Pinpoint the cell where the given text exists, returning its [X, Y] midpoint coordinate. 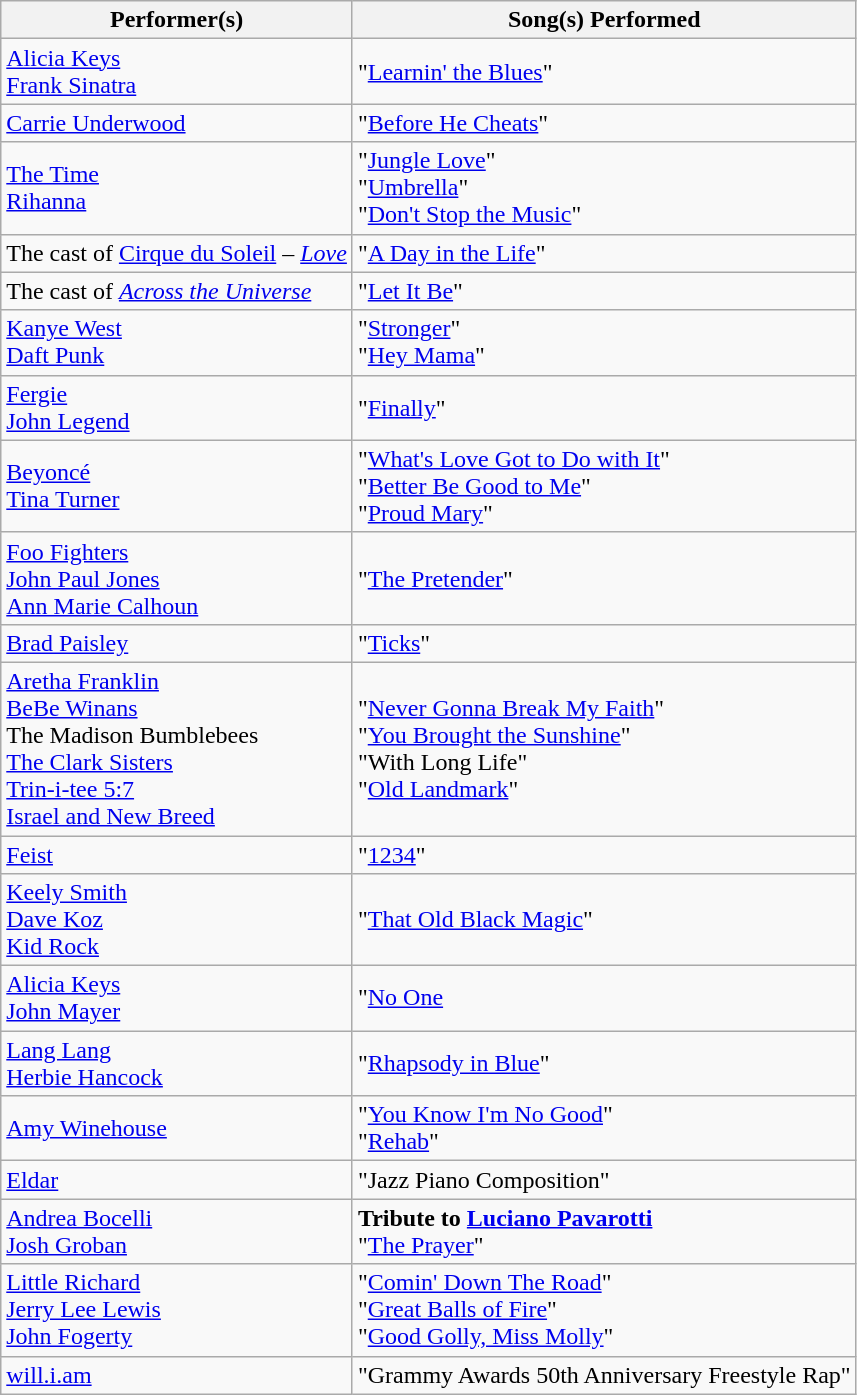
FergieJohn Legend [177, 408]
"A Day in the Life" [604, 253]
Alicia KeysJohn Mayer [177, 998]
Amy Winehouse [177, 1128]
"Jazz Piano Composition" [604, 1180]
Eldar [177, 1180]
Song(s) Performed [604, 20]
Lang LangHerbie Hancock [177, 1064]
Little RichardJerry Lee LewisJohn Fogerty [177, 1310]
The cast of Across the Universe [177, 291]
"What's Love Got to Do with It""Better Be Good to Me""Proud Mary" [604, 486]
"You Know I'm No Good""Rehab" [604, 1128]
"Jungle Love""Umbrella""Don't Stop the Music" [604, 188]
"No One [604, 998]
Andrea BocelliJosh Groban [177, 1232]
"Finally" [604, 408]
"That Old Black Magic" [604, 920]
Performer(s) [177, 20]
"Ticks" [604, 643]
"Never Gonna Break My Faith""You Brought the Sunshine""With Long Life""Old Landmark" [604, 748]
"Let It Be" [604, 291]
Brad Paisley [177, 643]
Keely SmithDave KozKid Rock [177, 920]
Foo FightersJohn Paul JonesAnn Marie Calhoun [177, 578]
will.i.am [177, 1375]
"Grammy Awards 50th Anniversary Freestyle Rap" [604, 1375]
Feist [177, 855]
The cast of Cirque du Soleil – Love [177, 253]
The TimeRihanna [177, 188]
"1234" [604, 855]
Kanye WestDaft Punk [177, 342]
"Comin' Down The Road""Great Balls of Fire""Good Golly, Miss Molly" [604, 1310]
"The Pretender" [604, 578]
Alicia KeysFrank Sinatra [177, 72]
Tribute to Luciano Pavarotti "The Prayer" [604, 1232]
"Stronger""Hey Mama" [604, 342]
Aretha FranklinBeBe WinansThe Madison BumblebeesThe Clark SistersTrin-i-tee 5:7Israel and New Breed [177, 748]
"Before He Cheats" [604, 123]
BeyoncéTina Turner [177, 486]
Carrie Underwood [177, 123]
"Learnin' the Blues" [604, 72]
"Rhapsody in Blue" [604, 1064]
